Search for the cell housing the specified text and yield its (x, y) center coordinate. 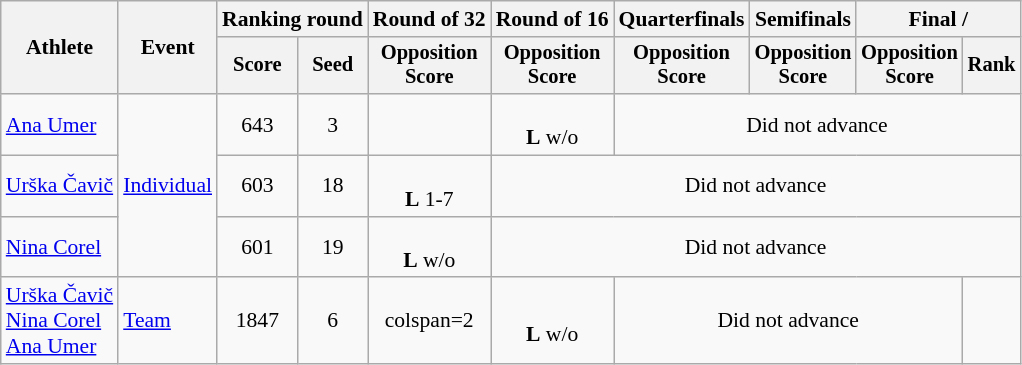
Individual (168, 186)
Ranking round (292, 19)
Quarterfinals (682, 19)
1847 (258, 322)
colspan=2 (430, 322)
Round of 16 (552, 19)
18 (333, 186)
Event (168, 48)
Semifinals (804, 19)
Athlete (60, 48)
Ana Umer (60, 124)
3 (333, 124)
Final / (938, 19)
19 (333, 248)
603 (258, 186)
L 1-7 (430, 186)
Round of 32 (430, 19)
601 (258, 248)
Seed (333, 66)
643 (258, 124)
Urška Čavič (60, 186)
Nina Corel (60, 248)
Team (168, 322)
6 (333, 322)
Urška ČavičNina CorelAna Umer (60, 322)
Score (258, 66)
Rank (992, 66)
